Provide the (x, y) coordinate of the cell's center where the given text is located.  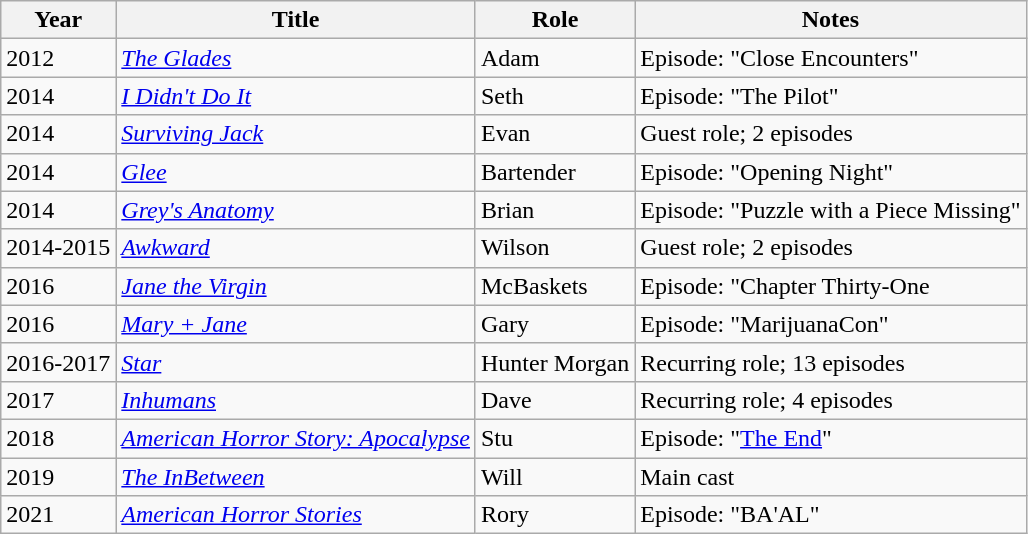
Adam (554, 58)
Year (58, 20)
Title (296, 20)
Awkward (296, 248)
Brian (554, 210)
Gary (554, 324)
Episode: "The Pilot" (830, 96)
2019 (58, 477)
2017 (58, 400)
Recurring role; 4 episodes (830, 400)
Recurring role; 13 episodes (830, 362)
Episode: "MarijuanaCon" (830, 324)
Rory (554, 515)
Jane the Virgin (296, 286)
Glee (296, 172)
American Horror Stories (296, 515)
Inhumans (296, 400)
Episode: "Puzzle with a Piece Missing" (830, 210)
Star (296, 362)
McBaskets (554, 286)
Seth (554, 96)
Dave (554, 400)
Grey's Anatomy (296, 210)
Notes (830, 20)
Evan (554, 134)
The InBetween (296, 477)
2021 (58, 515)
Hunter Morgan (554, 362)
Episode: "Close Encounters" (830, 58)
Episode: "Opening Night" (830, 172)
Surviving Jack (296, 134)
I Didn't Do It (296, 96)
2016-2017 (58, 362)
The Glades (296, 58)
Bartender (554, 172)
2014-2015 (58, 248)
Main cast (830, 477)
Stu (554, 438)
Episode: "The End" (830, 438)
Mary + Jane (296, 324)
Episode: "BA'AL" (830, 515)
2018 (58, 438)
Wilson (554, 248)
American Horror Story: Apocalypse (296, 438)
Will (554, 477)
Episode: "Chapter Thirty-One (830, 286)
2012 (58, 58)
Role (554, 20)
